Determine the (x, y) coordinate at the center of the cell enclosing the given text.  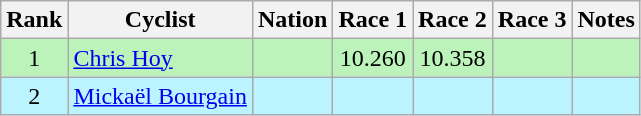
Mickaël Bourgain (160, 96)
Rank (34, 20)
Race 2 (453, 20)
2 (34, 96)
Notes (606, 20)
Nation (292, 20)
10.358 (453, 58)
Race 1 (373, 20)
1 (34, 58)
10.260 (373, 58)
Cyclist (160, 20)
Race 3 (532, 20)
Chris Hoy (160, 58)
